Search for the cell housing the specified text and yield its [X, Y] center coordinate. 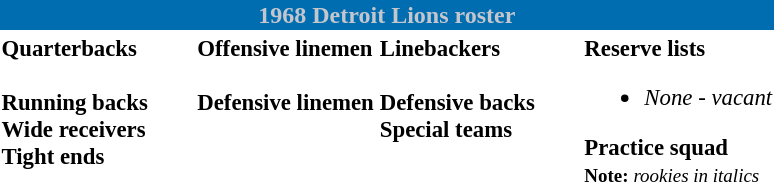
1968 Detroit Lions roster [387, 15]
